Provide the (x, y) coordinate of the cell's center where the given text is located.  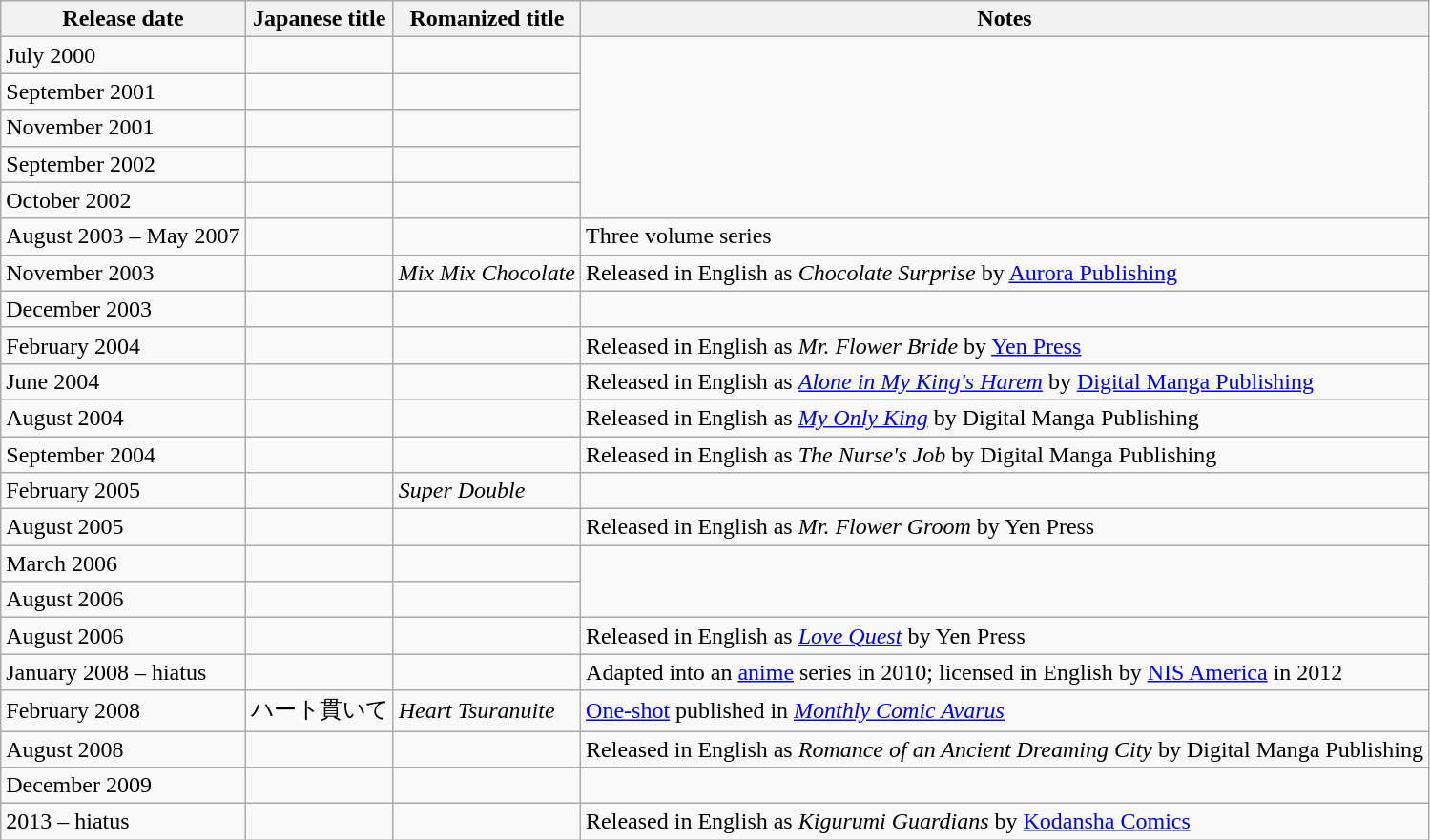
August 2003 – May 2007 (123, 236)
2013 – hiatus (123, 822)
September 2002 (123, 164)
Released in English as Love Quest by Yen Press (1005, 636)
July 2000 (123, 55)
June 2004 (123, 381)
August 2005 (123, 527)
Japanese title (319, 19)
Three volume series (1005, 236)
October 2002 (123, 200)
Released in English as Mr. Flower Groom by Yen Press (1005, 527)
August 2008 (123, 748)
August 2004 (123, 418)
Adapted into an anime series in 2010; licensed in English by NIS America in 2012 (1005, 672)
Released in English as Alone in My King's Harem by Digital Manga Publishing (1005, 381)
Heart Tsuranuite (487, 711)
February 2008 (123, 711)
Released in English as The Nurse's Job by Digital Manga Publishing (1005, 455)
February 2005 (123, 491)
December 2009 (123, 786)
One-shot published in Monthly Comic Avarus (1005, 711)
March 2006 (123, 563)
November 2001 (123, 128)
September 2004 (123, 455)
Notes (1005, 19)
Mix Mix Chocolate (487, 273)
February 2004 (123, 345)
Released in English as Kigurumi Guardians by Kodansha Comics (1005, 822)
Release date (123, 19)
ハート貫いて (319, 711)
Released in English as Mr. Flower Bride by Yen Press (1005, 345)
Released in English as My Only King by Digital Manga Publishing (1005, 418)
January 2008 – hiatus (123, 672)
Super Double (487, 491)
Romanized title (487, 19)
December 2003 (123, 309)
Released in English as Chocolate Surprise by Aurora Publishing (1005, 273)
September 2001 (123, 92)
Released in English as Romance of an Ancient Dreaming City by Digital Manga Publishing (1005, 748)
November 2003 (123, 273)
